Return (x, y) of the center of cell containing provided text 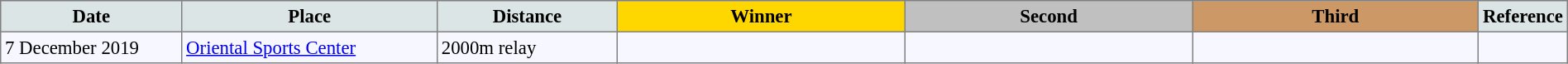
7 December 2019 (91, 47)
Reference (1523, 17)
Distance (528, 17)
Second (1049, 17)
Oriental Sports Center (309, 47)
Place (309, 17)
Winner (761, 17)
Date (91, 17)
2000m relay (528, 47)
Third (1336, 17)
